For the text-containing cell, return its midpoint in (X, Y) coordinate format. 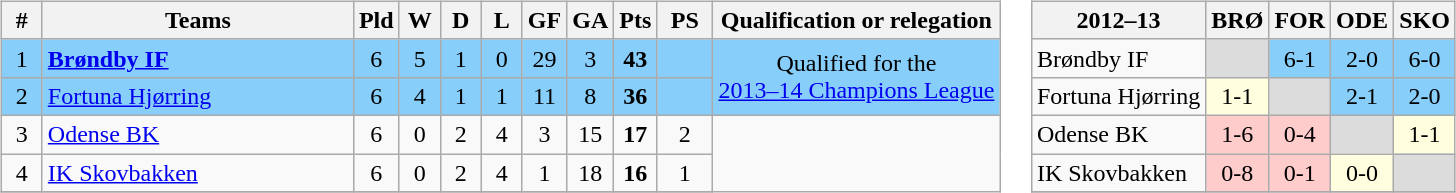
43 (636, 58)
2012–13 (1118, 20)
11 (544, 96)
0-0 (1362, 173)
8 (590, 96)
Pts (636, 20)
Qualification or relegation (856, 20)
1-6 (1238, 134)
Teams (198, 20)
L (502, 20)
5 (420, 58)
29 (544, 58)
W (420, 20)
FOR (1300, 20)
0-1 (1300, 173)
BRØ (1238, 20)
GF (544, 20)
36 (636, 96)
0-8 (1238, 173)
Pld (376, 20)
GA (590, 20)
# (22, 20)
15 (590, 134)
D (460, 20)
SKO (1425, 20)
0-4 (1300, 134)
6-0 (1425, 58)
Qualified for the 2013–14 Champions League (856, 77)
PS (685, 20)
2-1 (1362, 96)
18 (590, 173)
6-1 (1300, 58)
17 (636, 134)
16 (636, 173)
ODE (1362, 20)
